Search for the cell housing the specified text and yield its [x, y] center coordinate. 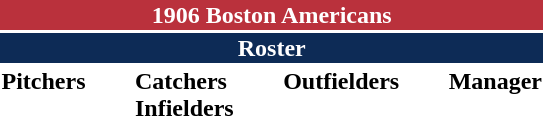
1906 Boston Americans [272, 15]
Roster [272, 48]
